Find where the given text appears and provide that cell's center as (X, Y) coordinate. 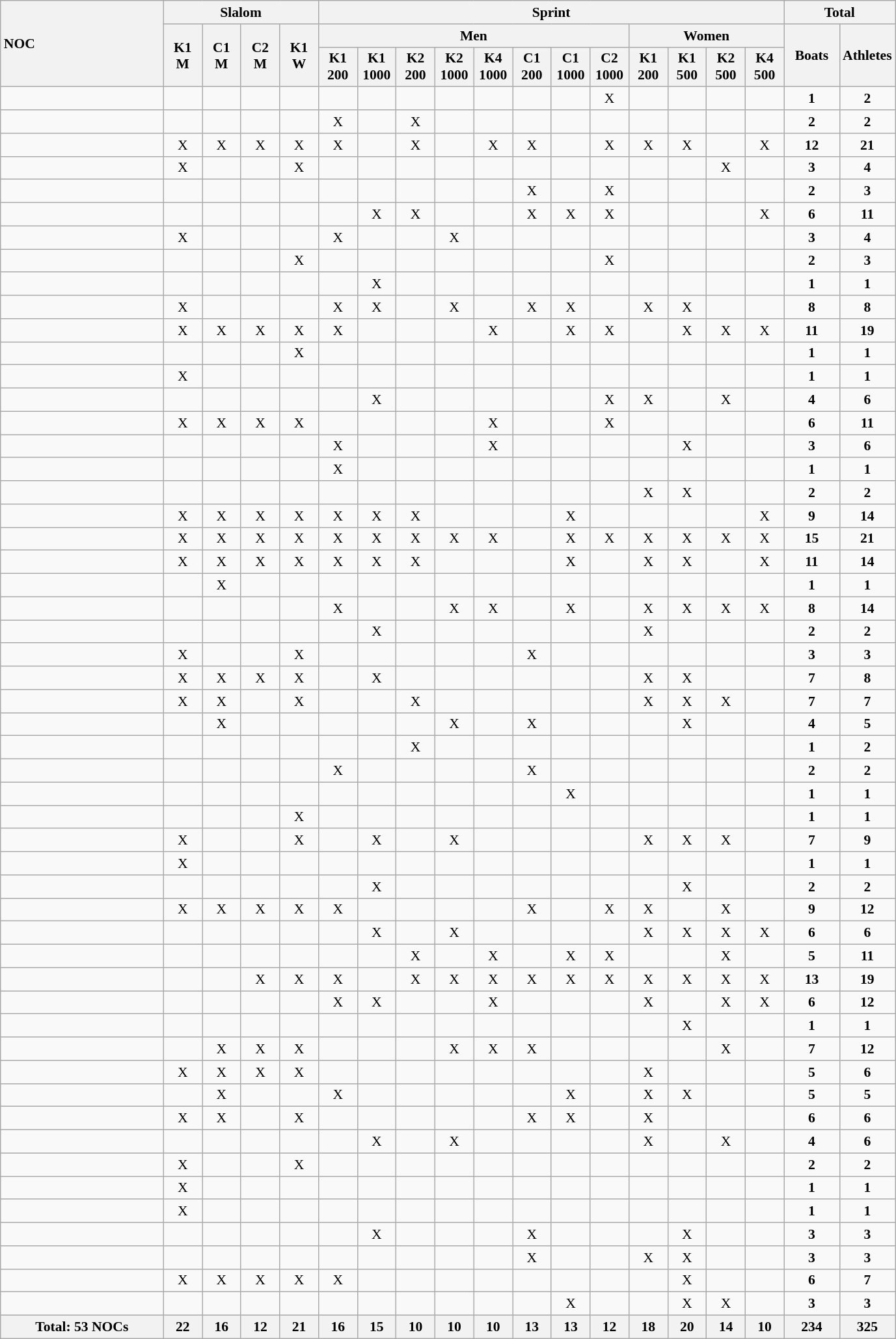
K41000 (493, 66)
NOC (82, 44)
K1500 (687, 66)
K4500 (765, 66)
Sprint (551, 12)
C11000 (571, 66)
K2200 (416, 66)
K1W (299, 56)
K1M (183, 56)
C1M (221, 56)
C2M (260, 56)
Total: 53 NOCs (82, 1327)
Slalom (241, 12)
Total (839, 12)
C21000 (610, 66)
Boats (812, 56)
K11000 (377, 66)
234 (812, 1327)
Women (706, 36)
20 (687, 1327)
18 (648, 1327)
Athletes (867, 56)
C1200 (532, 66)
Men (474, 36)
K21000 (454, 66)
22 (183, 1327)
K2500 (726, 66)
325 (867, 1327)
